Find where the given text appears and provide that cell's center as (x, y) coordinate. 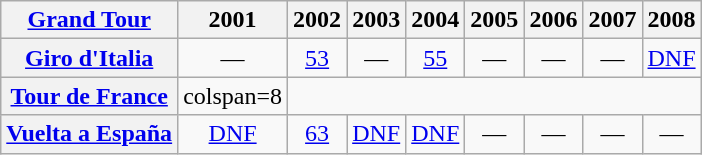
2005 (494, 20)
53 (318, 58)
Giro d'Italia (90, 58)
55 (436, 58)
Vuelta a España (90, 134)
2003 (376, 20)
2004 (436, 20)
2007 (612, 20)
Grand Tour (90, 20)
2006 (554, 20)
2008 (672, 20)
2002 (318, 20)
2001 (233, 20)
63 (318, 134)
Tour de France (90, 96)
colspan=8 (233, 96)
